Return [x, y] of the center of cell containing provided text 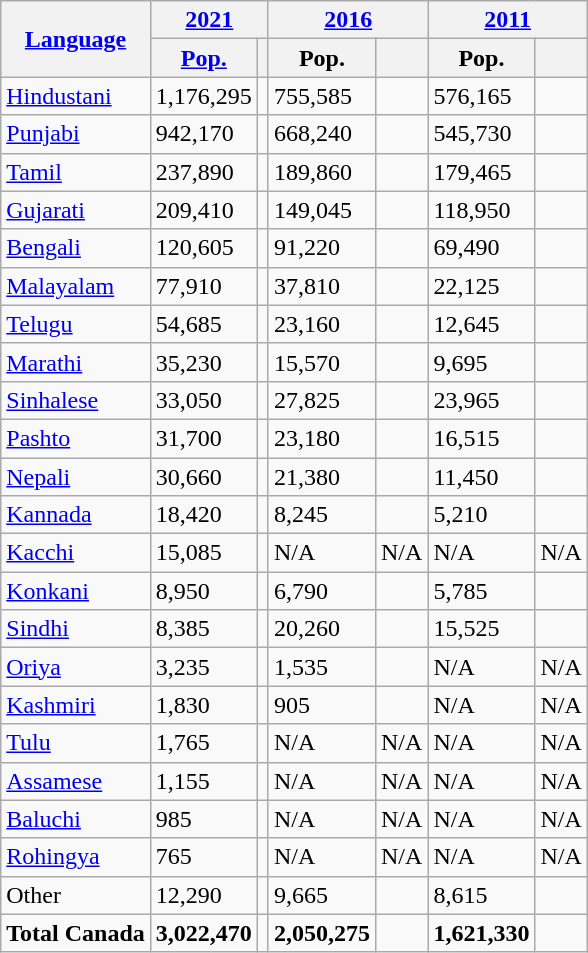
Tulu [76, 743]
8,385 [204, 629]
1,155 [204, 781]
Marathi [76, 362]
91,220 [322, 248]
23,160 [322, 324]
33,050 [204, 400]
Oriya [76, 667]
755,585 [322, 96]
3,022,470 [204, 933]
11,450 [482, 477]
668,240 [322, 134]
2016 [348, 20]
209,410 [204, 210]
8,950 [204, 591]
942,170 [204, 134]
5,785 [482, 591]
Nepali [76, 477]
12,290 [204, 895]
1,535 [322, 667]
149,045 [322, 210]
23,965 [482, 400]
12,645 [482, 324]
Konkani [76, 591]
30,660 [204, 477]
237,890 [204, 172]
Sindhi [76, 629]
118,950 [482, 210]
Hindustani [76, 96]
1,765 [204, 743]
Pashto [76, 438]
Gujarati [76, 210]
15,085 [204, 553]
765 [204, 857]
1,621,330 [482, 933]
545,730 [482, 134]
2021 [209, 20]
120,605 [204, 248]
Kannada [76, 515]
5,210 [482, 515]
23,180 [322, 438]
2011 [508, 20]
15,570 [322, 362]
9,695 [482, 362]
8,615 [482, 895]
Sinhalese [76, 400]
77,910 [204, 286]
Kashmiri [76, 705]
27,825 [322, 400]
Other [76, 895]
37,810 [322, 286]
35,230 [204, 362]
Baluchi [76, 819]
Rohingya [76, 857]
Total Canada [76, 933]
2,050,275 [322, 933]
6,790 [322, 591]
Kacchi [76, 553]
Telugu [76, 324]
31,700 [204, 438]
189,860 [322, 172]
9,665 [322, 895]
18,420 [204, 515]
Tamil [76, 172]
Language [76, 39]
20,260 [322, 629]
1,176,295 [204, 96]
179,465 [482, 172]
Assamese [76, 781]
1,830 [204, 705]
15,525 [482, 629]
16,515 [482, 438]
Punjabi [76, 134]
21,380 [322, 477]
985 [204, 819]
576,165 [482, 96]
Malayalam [76, 286]
54,685 [204, 324]
22,125 [482, 286]
3,235 [204, 667]
69,490 [482, 248]
Bengali [76, 248]
905 [322, 705]
8,245 [322, 515]
